Scan for the cell matching the given text and deliver its (X, Y) coordinate at center. 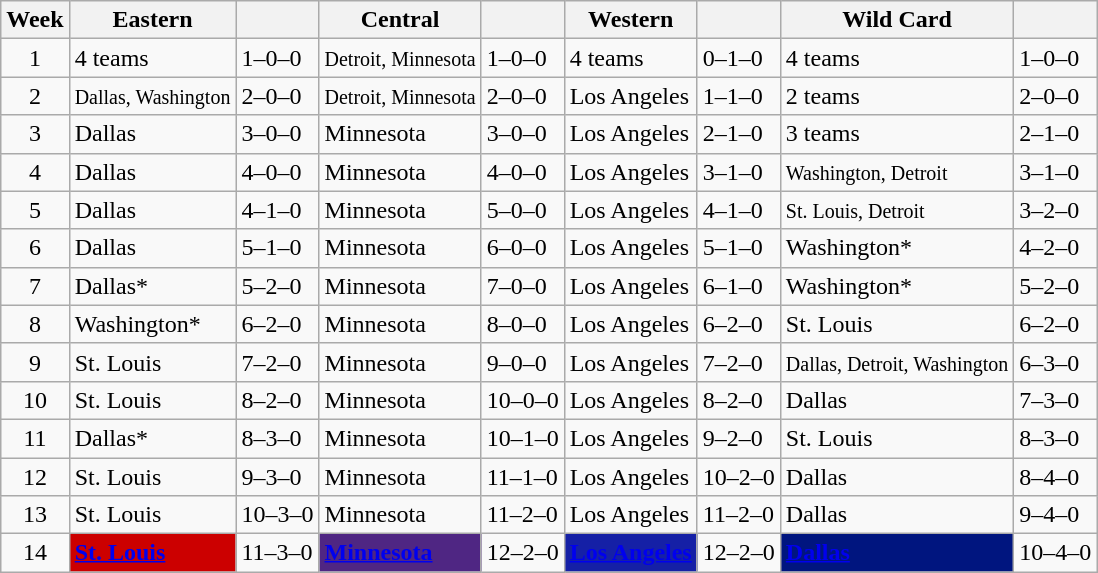
9–3–0 (278, 477)
14 (35, 553)
6 (35, 248)
Dallas, Detroit, Washington (896, 362)
7–3–0 (1056, 400)
9 (35, 362)
10–4–0 (1056, 553)
9–4–0 (1056, 515)
5–0–0 (522, 210)
2 teams (896, 96)
0–1–0 (738, 58)
10–1–0 (522, 438)
Washington, Detroit (896, 172)
4 (35, 172)
11–1–0 (522, 477)
9–0–0 (522, 362)
2 (35, 96)
6–3–0 (1056, 362)
3 teams (896, 134)
10 (35, 400)
1–1–0 (738, 96)
6–1–0 (738, 286)
11 (35, 438)
8–4–0 (1056, 477)
12 (35, 477)
Eastern (152, 20)
10–3–0 (278, 515)
13 (35, 515)
8–0–0 (522, 324)
Week (35, 20)
9–2–0 (738, 438)
10–0–0 (522, 400)
1 (35, 58)
3–2–0 (1056, 210)
11–3–0 (278, 553)
5 (35, 210)
Western (630, 20)
3 (35, 134)
Central (400, 20)
7–0–0 (522, 286)
6–0–0 (522, 248)
8 (35, 324)
10–2–0 (738, 477)
Wild Card (896, 20)
St. Louis, Detroit (896, 210)
4–2–0 (1056, 248)
7 (35, 286)
Dallas, Washington (152, 96)
